Detect which cell encompasses the target text, then output its (x, y) center coordinate. 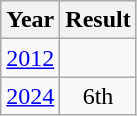
Result (98, 20)
2024 (30, 96)
2012 (30, 58)
6th (98, 96)
Year (30, 20)
